Capture the cell that displays the provided text and extract its [X, Y] central coordinate. 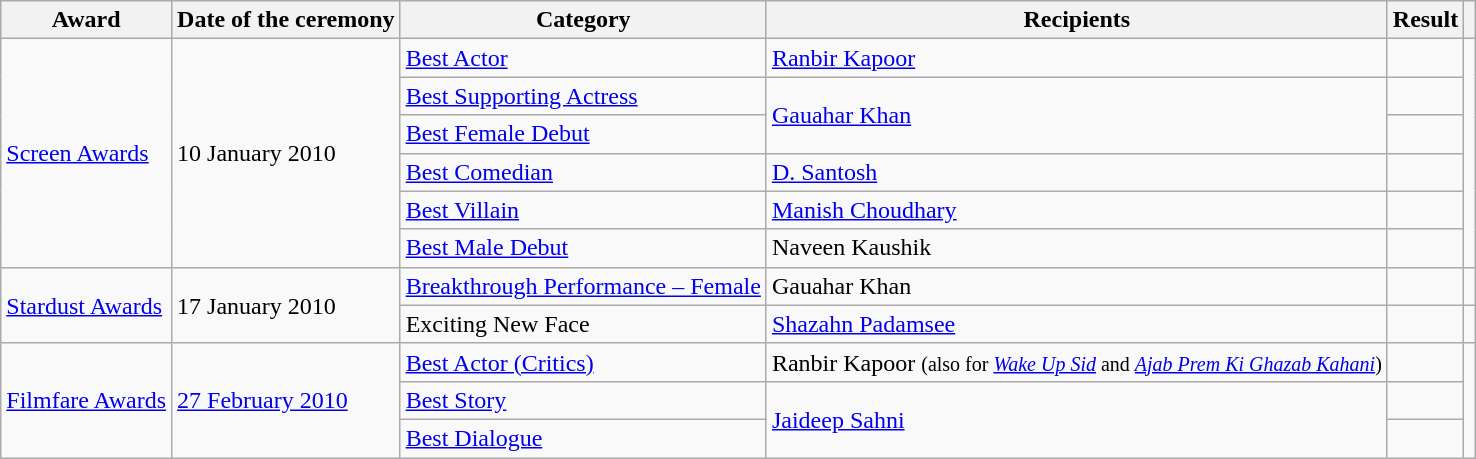
Screen Awards [86, 153]
Best Actor [583, 58]
Date of the ceremony [286, 20]
Best Actor (Critics) [583, 362]
Recipients [1076, 20]
Ranbir Kapoor [1076, 58]
Best Male Debut [583, 248]
Exciting New Face [583, 324]
Naveen Kaushik [1076, 248]
D. Santosh [1076, 172]
Best Female Debut [583, 134]
Best Dialogue [583, 438]
Award [86, 20]
Ranbir Kapoor (also for Wake Up Sid and Ajab Prem Ki Ghazab Kahani) [1076, 362]
Best Supporting Actress [583, 96]
Filmfare Awards [86, 400]
Best Villain [583, 210]
Result [1425, 20]
10 January 2010 [286, 153]
Best Story [583, 400]
17 January 2010 [286, 305]
Stardust Awards [86, 305]
Category [583, 20]
Shazahn Padamsee [1076, 324]
27 February 2010 [286, 400]
Breakthrough Performance – Female [583, 286]
Jaideep Sahni [1076, 419]
Best Comedian [583, 172]
Manish Choudhary [1076, 210]
